Scan for the cell matching the given text and deliver its (x, y) coordinate at center. 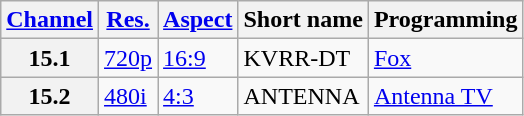
ANTENNA (303, 96)
KVRR-DT (303, 58)
Channel (50, 20)
Fox (446, 58)
720p (128, 58)
Short name (303, 20)
15.2 (50, 96)
Res. (128, 20)
Aspect (198, 20)
4:3 (198, 96)
15.1 (50, 58)
480i (128, 96)
Programming (446, 20)
Antenna TV (446, 96)
16:9 (198, 58)
